Output the (X, Y) coordinate of the center of the cell containing the given text.  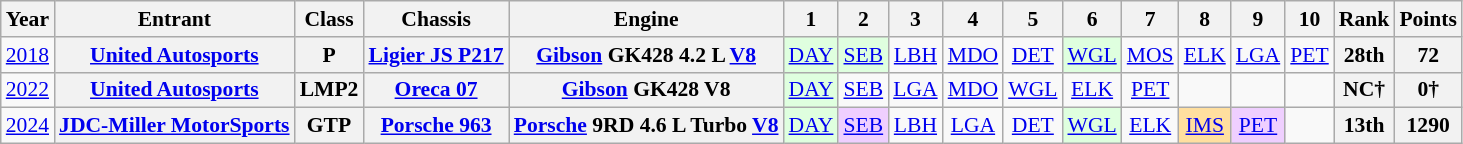
Gibson GK428 4.2 L V8 (646, 55)
3 (915, 19)
GTP (330, 126)
MOS (1150, 55)
LMP2 (330, 90)
6 (1092, 19)
Ligier JS P217 (436, 55)
Porsche 963 (436, 126)
5 (1032, 19)
10 (1310, 19)
Chassis (436, 19)
13th (1364, 126)
2024 (28, 126)
0† (1428, 90)
2 (863, 19)
P (330, 55)
IMS (1205, 126)
Points (1428, 19)
Entrant (174, 19)
1290 (1428, 126)
JDC-Miller MotorSports (174, 126)
9 (1258, 19)
NC† (1364, 90)
1 (812, 19)
28th (1364, 55)
Engine (646, 19)
7 (1150, 19)
72 (1428, 55)
Year (28, 19)
2022 (28, 90)
Class (330, 19)
Gibson GK428 V8 (646, 90)
4 (974, 19)
2018 (28, 55)
Rank (1364, 19)
Porsche 9RD 4.6 L Turbo V8 (646, 126)
8 (1205, 19)
Oreca 07 (436, 90)
